Extract the (x, y) coordinate from the center of the cell holding the provided text.  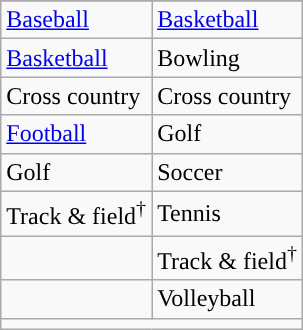
Football (76, 134)
Baseball (76, 20)
Tennis (228, 214)
Soccer (228, 172)
Volleyball (228, 299)
Bowling (228, 58)
